Detect which cell encompasses the target text, then output its (x, y) center coordinate. 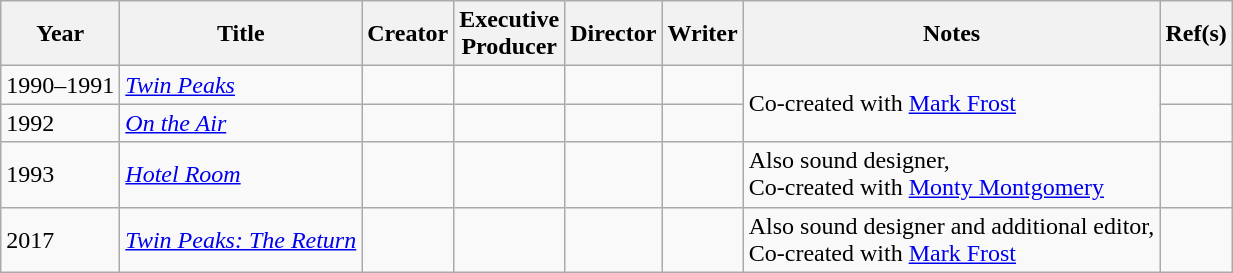
Director (614, 34)
Title (241, 34)
1992 (60, 123)
Co-created with Mark Frost (952, 104)
Writer (702, 34)
Creator (408, 34)
Twin Peaks (241, 85)
Also sound designer,Co-created with Monty Montgomery (952, 174)
ExecutiveProducer (510, 34)
Also sound designer and additional editor,Co-created with Mark Frost (952, 240)
Year (60, 34)
1993 (60, 174)
Hotel Room (241, 174)
Notes (952, 34)
Ref(s) (1196, 34)
On the Air (241, 123)
Twin Peaks: The Return (241, 240)
2017 (60, 240)
1990–1991 (60, 85)
